Determine the (x, y) coordinate at the center of the cell enclosing the given text.  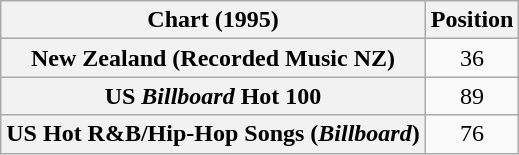
US Billboard Hot 100 (213, 96)
89 (472, 96)
76 (472, 134)
Chart (1995) (213, 20)
36 (472, 58)
US Hot R&B/Hip-Hop Songs (Billboard) (213, 134)
New Zealand (Recorded Music NZ) (213, 58)
Position (472, 20)
